Detect which cell encompasses the target text, then output its (x, y) center coordinate. 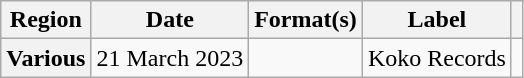
Region (46, 20)
Various (46, 58)
Label (436, 20)
Date (170, 20)
Koko Records (436, 58)
Format(s) (306, 20)
21 March 2023 (170, 58)
